Find where the given text appears and provide that cell's center as (X, Y) coordinate. 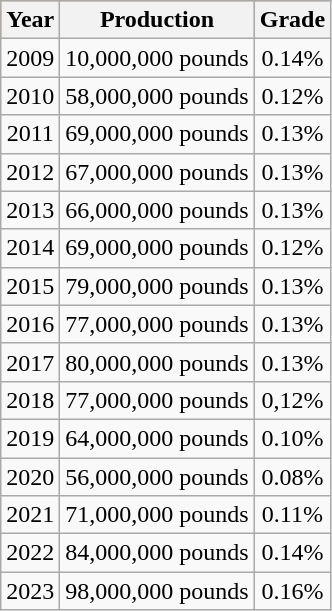
67,000,000 pounds (157, 172)
0,12% (292, 400)
10,000,000 pounds (157, 58)
2020 (30, 477)
2012 (30, 172)
0.08% (292, 477)
79,000,000 pounds (157, 286)
80,000,000 pounds (157, 362)
Year (30, 20)
2010 (30, 96)
58,000,000 pounds (157, 96)
71,000,000 pounds (157, 515)
2014 (30, 248)
2022 (30, 553)
84,000,000 pounds (157, 553)
0.11% (292, 515)
0.16% (292, 591)
98,000,000 pounds (157, 591)
2016 (30, 324)
2023 (30, 591)
56,000,000 pounds (157, 477)
2011 (30, 134)
2009 (30, 58)
Grade (292, 20)
2015 (30, 286)
2018 (30, 400)
2013 (30, 210)
66,000,000 pounds (157, 210)
2019 (30, 438)
0.10% (292, 438)
2021 (30, 515)
64,000,000 pounds (157, 438)
Production (157, 20)
2017 (30, 362)
